Identify which cell holds the provided text, then report its (X, Y) central coordinate. 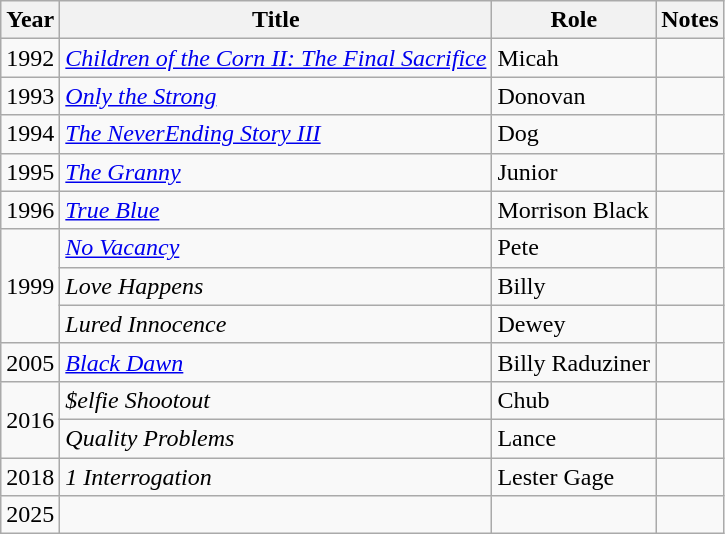
1993 (30, 96)
Lance (574, 438)
Role (574, 20)
Children of the Corn II: The Final Sacrifice (276, 58)
1992 (30, 58)
2018 (30, 477)
2005 (30, 362)
2025 (30, 515)
Quality Problems (276, 438)
No Vacancy (276, 248)
Love Happens (276, 286)
Only the Strong (276, 96)
True Blue (276, 210)
1994 (30, 134)
Micah (574, 58)
Year (30, 20)
Billy Raduziner (574, 362)
1 Interrogation (276, 477)
Black Dawn (276, 362)
Chub (574, 400)
Pete (574, 248)
The Granny (276, 172)
Lured Innocence (276, 324)
Donovan (574, 96)
Junior (574, 172)
Lester Gage (574, 477)
Dewey (574, 324)
1995 (30, 172)
Morrison Black (574, 210)
1999 (30, 286)
Billy (574, 286)
Notes (690, 20)
Title (276, 20)
Dog (574, 134)
2016 (30, 419)
$elfie Shootout (276, 400)
The NeverEnding Story III (276, 134)
1996 (30, 210)
